For the text-containing cell, return its midpoint in [x, y] coordinate format. 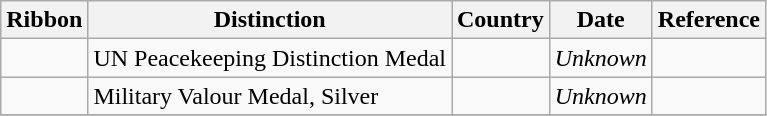
UN Peacekeeping Distinction Medal [270, 58]
Reference [708, 20]
Distinction [270, 20]
Country [501, 20]
Military Valour Medal, Silver [270, 96]
Ribbon [44, 20]
Date [600, 20]
